Identify which cell holds the provided text, then report its [X, Y] central coordinate. 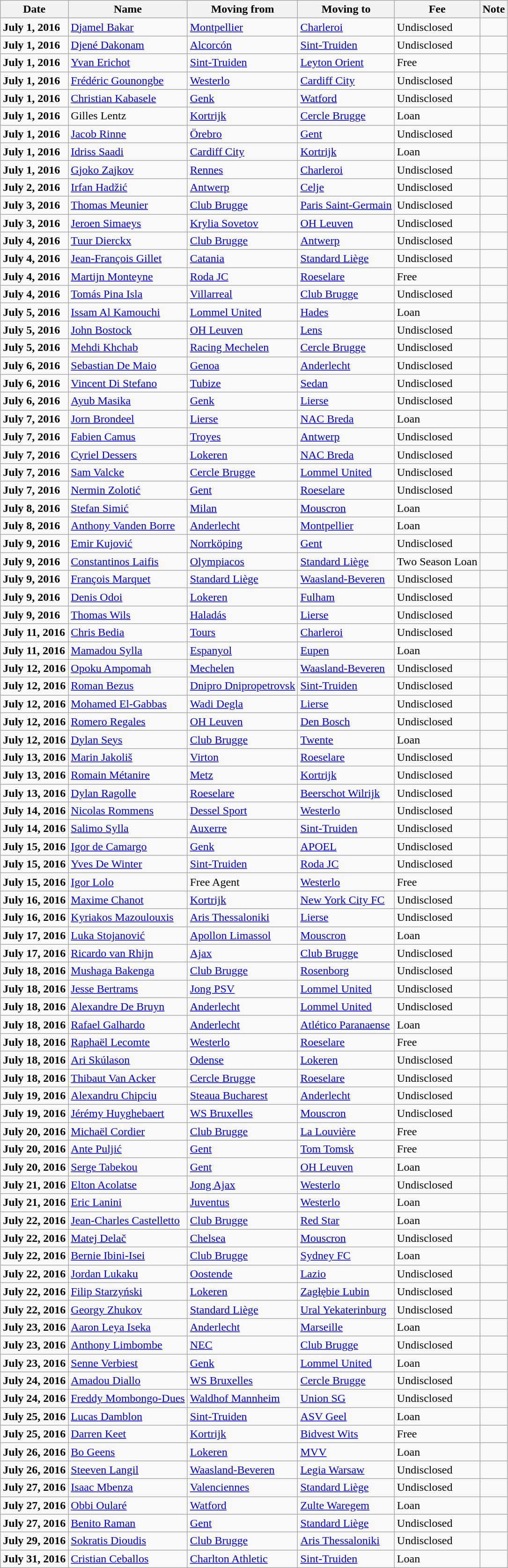
Racing Mechelen [243, 348]
Aaron Leya Iseka [128, 1327]
Sedan [346, 383]
Lazio [346, 1274]
Alcorcón [243, 45]
Luka Stojanović [128, 935]
Denis Odoi [128, 597]
Sydney FC [346, 1256]
Milan [243, 508]
Zulte Waregem [346, 1505]
Senne Verbiest [128, 1363]
Nicolas Rommens [128, 811]
Catania [243, 259]
Thomas Wils [128, 615]
Ayub Masika [128, 401]
Benito Raman [128, 1523]
Alexandre De Bruyn [128, 1006]
Espanyol [243, 650]
Opoku Ampomah [128, 668]
Mehdi Khchab [128, 348]
Anthony Limbombe [128, 1345]
Rosenborg [346, 971]
Jong Ajax [243, 1185]
Steaua Bucharest [243, 1096]
Den Bosch [346, 722]
Note [493, 9]
Steeven Langil [128, 1470]
Auxerre [243, 829]
Serge Tabekou [128, 1167]
ASV Geel [346, 1416]
Romero Regales [128, 722]
Isaac Mbenza [128, 1488]
July 2, 2016 [35, 187]
Darren Keet [128, 1434]
Bernie Ibini-Isei [128, 1256]
Elton Acolatse [128, 1185]
Igor de Camargo [128, 846]
Villarreal [243, 294]
Legia Warsaw [346, 1470]
Jong PSV [243, 989]
Beerschot Wilrijk [346, 793]
Matej Delač [128, 1238]
Jesse Bertrams [128, 989]
Twente [346, 739]
Jacob Rinne [128, 134]
APOEL [346, 846]
Frédéric Gounongbe [128, 80]
Thomas Meunier [128, 205]
Gjoko Zajkov [128, 169]
Free Agent [243, 882]
Olympiacos [243, 562]
Paris Saint-Germain [346, 205]
NEC [243, 1345]
Juventus [243, 1203]
François Marquet [128, 579]
Troyes [243, 437]
Tours [243, 633]
Stefan Simić [128, 508]
MVV [346, 1452]
La Louvière [346, 1131]
Odense [243, 1060]
Romain Métanire [128, 775]
Tuur Dierckx [128, 241]
Issam Al Kamouchi [128, 312]
Ante Puljić [128, 1149]
Metz [243, 775]
Vincent Di Stefano [128, 383]
Djamel Bakar [128, 27]
Amadou Diallo [128, 1381]
Kyriakos Mazoulouxis [128, 918]
Obbi Oularé [128, 1505]
Jean-Charles Castelletto [128, 1220]
Salimo Sylla [128, 829]
New York City FC [346, 900]
Dylan Ragolle [128, 793]
Cyriel Dessers [128, 454]
Bo Geens [128, 1452]
Djené Dakonam [128, 45]
Rafael Galhardo [128, 1024]
Cristian Ceballos [128, 1559]
Fee [437, 9]
Sokratis Dioudis [128, 1541]
Jeroen Simaeys [128, 223]
Leyton Orient [346, 63]
Michaël Cordier [128, 1131]
Charlton Athletic [243, 1559]
Ural Yekaterinburg [346, 1309]
Bidvest Wits [346, 1434]
Martijn Monteyne [128, 277]
Eric Lanini [128, 1203]
Virton [243, 757]
Chris Bedia [128, 633]
Anthony Vanden Borre [128, 526]
Moving from [243, 9]
Yvan Erichot [128, 63]
Hades [346, 312]
Alexandru Chipciu [128, 1096]
July 29, 2016 [35, 1541]
Eupen [346, 650]
Igor Lolo [128, 882]
Jorn Brondeel [128, 419]
Dylan Seys [128, 739]
Maxime Chanot [128, 900]
Rennes [243, 169]
Chelsea [243, 1238]
Atlético Paranaense [346, 1024]
July 31, 2016 [35, 1559]
Sebastian De Maio [128, 365]
Tubize [243, 383]
Zagłębie Lubin [346, 1291]
Mushaga Bakenga [128, 971]
Constantinos Laifis [128, 562]
Jean-François Gillet [128, 259]
Moving to [346, 9]
Mohamed El-Gabbas [128, 704]
Tomás Pina Isla [128, 294]
Mechelen [243, 668]
Ricardo van Rhijn [128, 953]
Name [128, 9]
Thibaut Van Acker [128, 1078]
Marseille [346, 1327]
Ajax [243, 953]
Tom Tomsk [346, 1149]
Jérémy Huyghebaert [128, 1114]
Lens [346, 330]
Roman Bezus [128, 686]
Filip Starzyński [128, 1291]
Emir Kujović [128, 544]
Jordan Lukaku [128, 1274]
Gilles Lentz [128, 116]
Valenciennes [243, 1488]
Dnipro Dnipropetrovsk [243, 686]
Georgy Zhukov [128, 1309]
Sam Valcke [128, 472]
Wadi Degla [243, 704]
Yves De Winter [128, 864]
Fulham [346, 597]
Two Season Loan [437, 562]
Oostende [243, 1274]
Irfan Hadžić [128, 187]
Krylia Sovetov [243, 223]
Lucas Damblon [128, 1416]
Dessel Sport [243, 811]
Red Star [346, 1220]
Union SG [346, 1399]
Idriss Saadi [128, 152]
Raphaël Lecomte [128, 1042]
Date [35, 9]
Freddy Mombongo-Dues [128, 1399]
Apollon Limassol [243, 935]
Celje [346, 187]
Haladás [243, 615]
Genoa [243, 365]
Mamadou Sylla [128, 650]
Norrköping [243, 544]
Nermin Zolotić [128, 490]
Marin Jakoliš [128, 757]
Christian Kabasele [128, 98]
Fabien Camus [128, 437]
Örebro [243, 134]
Waldhof Mannheim [243, 1399]
Ari Skúlason [128, 1060]
John Bostock [128, 330]
